Locate the cell with the specified text and output its (x, y) center coordinate. 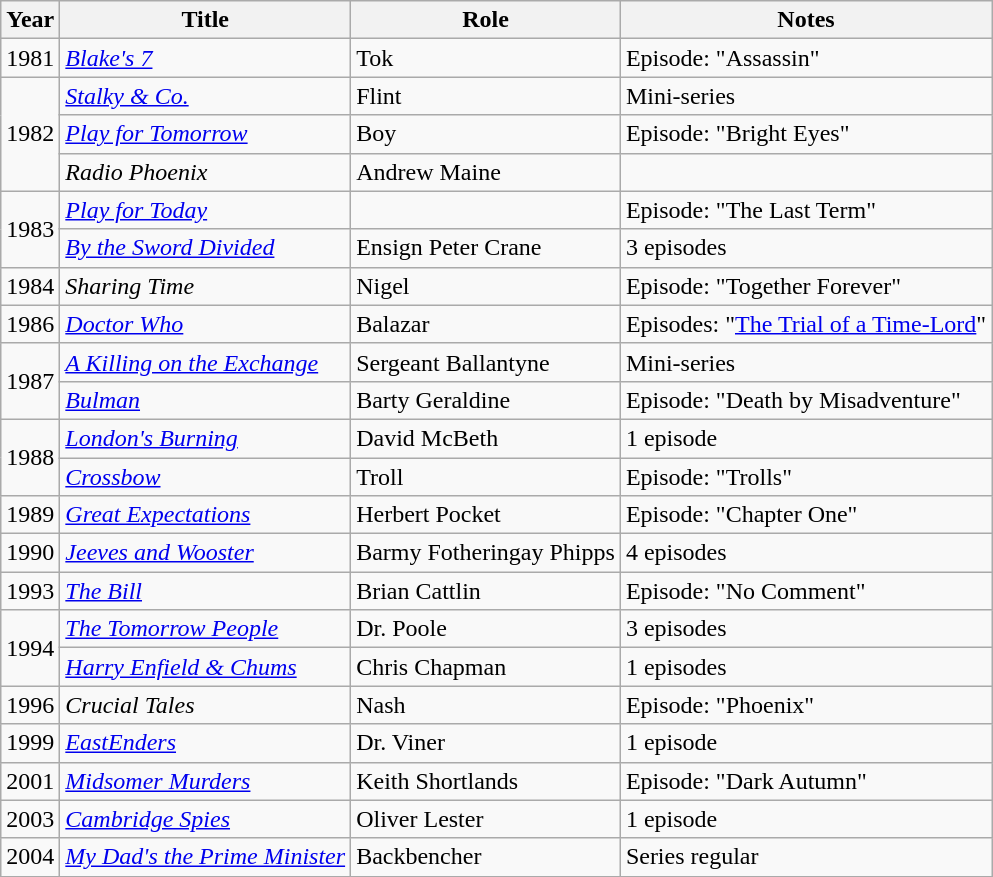
Sergeant Ballantyne (486, 362)
1 episodes (806, 667)
By the Sword Divided (206, 248)
1990 (30, 553)
Year (30, 20)
4 episodes (806, 553)
Cambridge Spies (206, 819)
1982 (30, 134)
1984 (30, 286)
Title (206, 20)
Backbencher (486, 857)
1987 (30, 381)
Radio Phoenix (206, 172)
Notes (806, 20)
Sharing Time (206, 286)
A Killing on the Exchange (206, 362)
Nash (486, 705)
Role (486, 20)
Great Expectations (206, 515)
Crossbow (206, 477)
Episode: "Chapter One" (806, 515)
1999 (30, 743)
2004 (30, 857)
Episode: "Together Forever" (806, 286)
Oliver Lester (486, 819)
Herbert Pocket (486, 515)
My Dad's the Prime Minister (206, 857)
Doctor Who (206, 324)
1996 (30, 705)
Episode: "Death by Misadventure" (806, 400)
Tok (486, 58)
Episode: "Assassin" (806, 58)
Episode: "Bright Eyes" (806, 134)
1993 (30, 591)
Barty Geraldine (486, 400)
Balazar (486, 324)
Episode: "The Last Term" (806, 210)
1988 (30, 457)
1986 (30, 324)
Jeeves and Wooster (206, 553)
1989 (30, 515)
Play for Today (206, 210)
Keith Shortlands (486, 781)
Episode: "Trolls" (806, 477)
Barmy Fotheringay Phipps (486, 553)
Episode: "Phoenix" (806, 705)
Flint (486, 96)
Series regular (806, 857)
Midsomer Murders (206, 781)
The Bill (206, 591)
David McBeth (486, 438)
2003 (30, 819)
Brian Cattlin (486, 591)
Chris Chapman (486, 667)
EastEnders (206, 743)
Blake's 7 (206, 58)
Episode: "No Comment" (806, 591)
Nigel (486, 286)
Andrew Maine (486, 172)
Episode: "Dark Autumn" (806, 781)
1981 (30, 58)
Dr. Poole (486, 629)
The Tomorrow People (206, 629)
Crucial Tales (206, 705)
London's Burning (206, 438)
Episodes: "The Trial of a Time-Lord" (806, 324)
2001 (30, 781)
Ensign Peter Crane (486, 248)
Play for Tomorrow (206, 134)
Dr. Viner (486, 743)
Harry Enfield & Chums (206, 667)
Troll (486, 477)
Bulman (206, 400)
Boy (486, 134)
Stalky & Co. (206, 96)
1983 (30, 229)
1994 (30, 648)
